From the cell containing the given text, extract its center point as (x, y) coordinate. 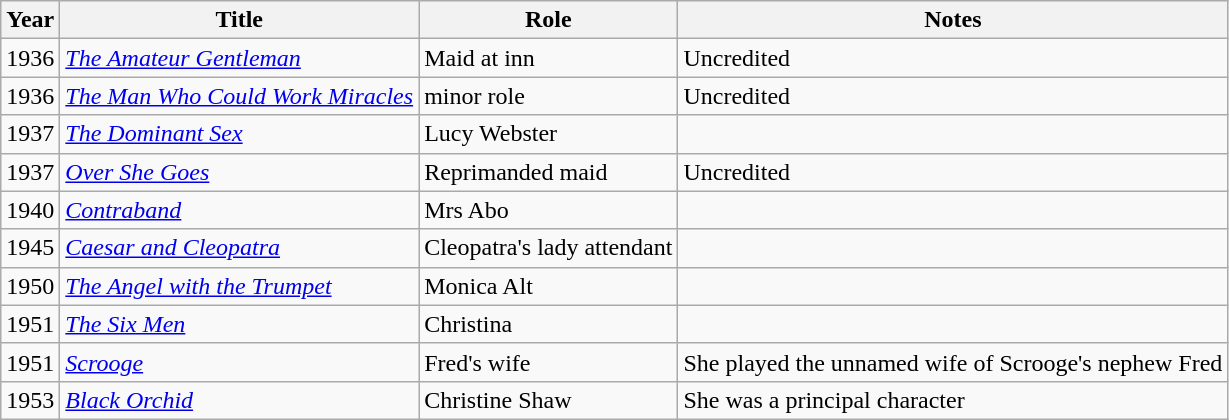
Contraband (240, 210)
1950 (30, 286)
Reprimanded maid (548, 172)
Over She Goes (240, 172)
1953 (30, 400)
Cleopatra's lady attendant (548, 248)
Fred's wife (548, 362)
She was a principal character (953, 400)
Christine Shaw (548, 400)
The Man Who Could Work Miracles (240, 96)
Scrooge (240, 362)
The Amateur Gentleman (240, 58)
minor role (548, 96)
Year (30, 20)
The Six Men (240, 324)
1940 (30, 210)
The Angel with the Trumpet (240, 286)
Monica Alt (548, 286)
Christina (548, 324)
Maid at inn (548, 58)
Mrs Abo (548, 210)
Lucy Webster (548, 134)
She played the unnamed wife of Scrooge's nephew Fred (953, 362)
Title (240, 20)
Black Orchid (240, 400)
1945 (30, 248)
The Dominant Sex (240, 134)
Caesar and Cleopatra (240, 248)
Role (548, 20)
Notes (953, 20)
